Search for the cell housing the specified text and yield its (x, y) center coordinate. 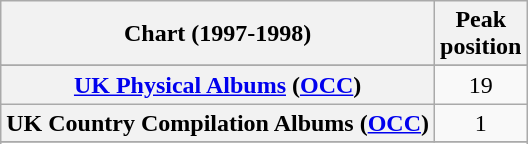
UK Country Compilation Albums (OCC) (218, 123)
Peakposition (481, 34)
19 (481, 85)
UK Physical Albums (OCC) (218, 85)
1 (481, 123)
Chart (1997-1998) (218, 34)
